Provide the [x, y] coordinate of the cell's center where the given text is located.  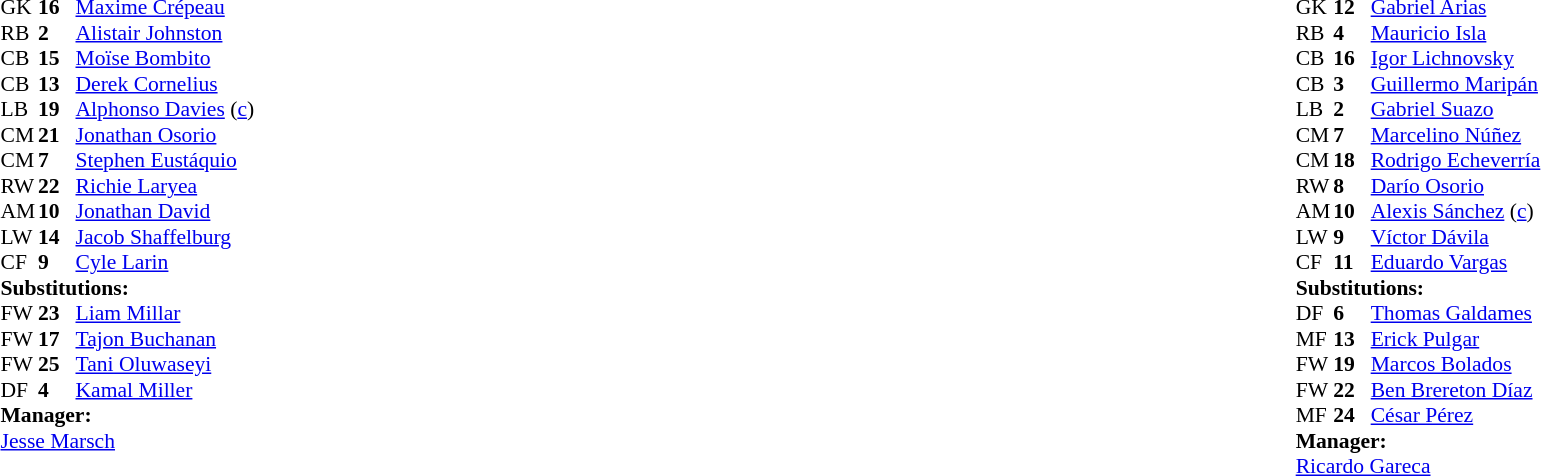
Eduardo Vargas [1456, 263]
Ben Brereton Díaz [1456, 390]
Derek Cornelius [166, 84]
Mauricio Isla [1456, 33]
César Pérez [1456, 415]
Alphonso Davies (c) [166, 109]
17 [57, 339]
Tajon Buchanan [166, 339]
Cyle Larin [166, 263]
Richie Laryea [166, 186]
3 [1352, 84]
25 [57, 365]
Gabriel Suazo [1456, 109]
Víctor Dávila [1456, 237]
Liam Millar [166, 313]
8 [1352, 186]
Kamal Miller [166, 390]
Igor Lichnovsky [1456, 59]
18 [1352, 161]
Jacob Shaffelburg [166, 237]
Jonathan Osorio [166, 135]
15 [57, 59]
Rodrigo Echeverría [1456, 161]
Alistair Johnston [166, 33]
Erick Pulgar [1456, 339]
24 [1352, 415]
6 [1352, 313]
Jonathan David [166, 211]
Jesse Marsch [127, 441]
Stephen Eustáquio [166, 161]
21 [57, 135]
Marcos Bolados [1456, 365]
Marcelino Núñez [1456, 135]
Tani Oluwaseyi [166, 365]
Guillermo Maripán [1456, 84]
Moïse Bombito [166, 59]
14 [57, 237]
16 [1352, 59]
Alexis Sánchez (c) [1456, 211]
Thomas Galdames [1456, 313]
Darío Osorio [1456, 186]
11 [1352, 263]
23 [57, 313]
